Determine the (X, Y) coordinate at the center of the cell enclosing the given text.  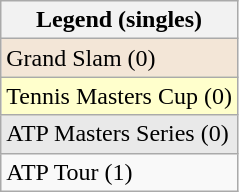
ATP Tour (1) (120, 172)
Grand Slam (0) (120, 58)
Legend (singles) (120, 20)
ATP Masters Series (0) (120, 134)
Tennis Masters Cup (0) (120, 96)
